Output the (x, y) coordinate of the center of the cell containing the given text.  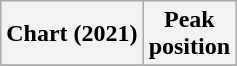
Peakposition (189, 34)
Chart (2021) (72, 34)
